Capture the cell that displays the provided text and extract its [X, Y] central coordinate. 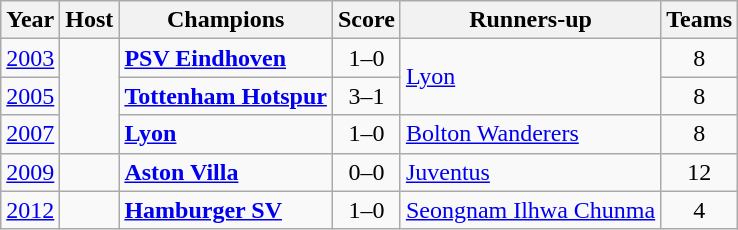
0–0 [366, 172]
4 [700, 210]
Seongnam Ilhwa Chunma [530, 210]
Hamburger SV [226, 210]
3–1 [366, 96]
12 [700, 172]
2005 [30, 96]
Aston Villa [226, 172]
Juventus [530, 172]
Runners-up [530, 20]
PSV Eindhoven [226, 58]
Bolton Wanderers [530, 134]
Year [30, 20]
Tottenham Hotspur [226, 96]
Champions [226, 20]
Score [366, 20]
2009 [30, 172]
2007 [30, 134]
Teams [700, 20]
2012 [30, 210]
Host [90, 20]
2003 [30, 58]
